Scan for the cell matching the given text and deliver its [x, y] coordinate at center. 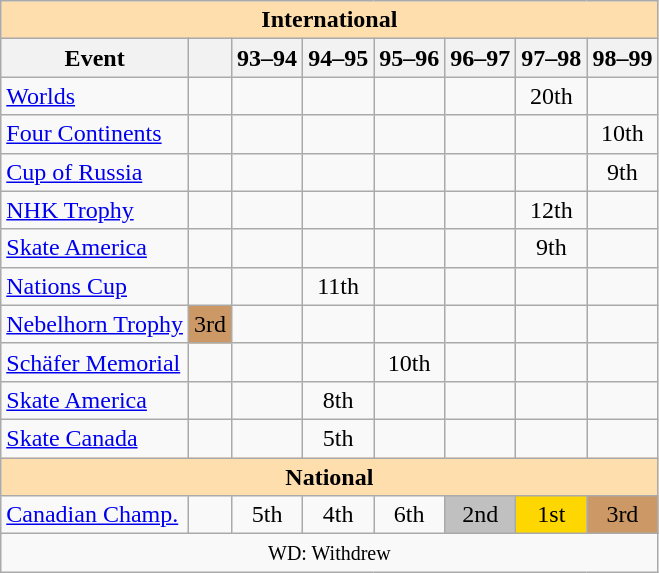
Worlds [95, 96]
20th [552, 96]
4th [338, 515]
6th [410, 515]
93–94 [268, 58]
Four Continents [95, 134]
National [330, 477]
Cup of Russia [95, 172]
2nd [480, 515]
International [330, 20]
96–97 [480, 58]
NHK Trophy [95, 210]
Event [95, 58]
Schäfer Memorial [95, 362]
95–96 [410, 58]
8th [338, 400]
94–95 [338, 58]
Skate Canada [95, 438]
Nebelhorn Trophy [95, 324]
11th [338, 286]
12th [552, 210]
Nations Cup [95, 286]
98–99 [622, 58]
WD: Withdrew [330, 553]
Canadian Champ. [95, 515]
97–98 [552, 58]
1st [552, 515]
